Capture the cell that displays the provided text and extract its (x, y) central coordinate. 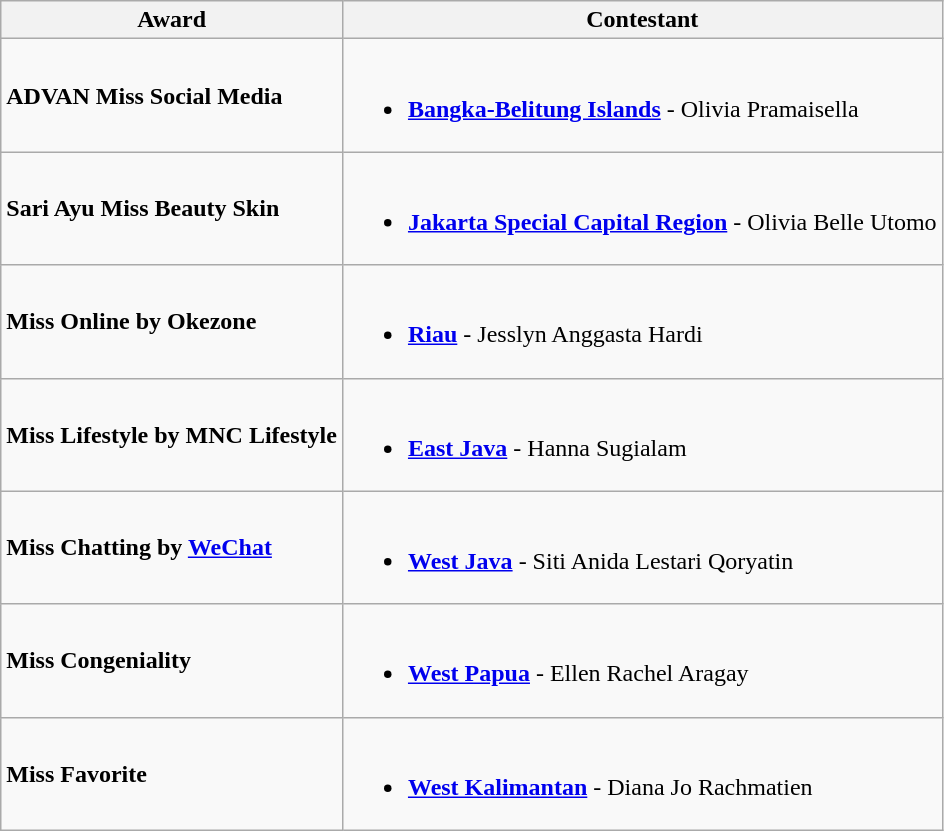
Sari Ayu Miss Beauty Skin (172, 208)
Jakarta Special Capital Region - Olivia Belle Utomo (642, 208)
Miss Online by Okezone (172, 322)
ADVAN Miss Social Media (172, 96)
West Papua - Ellen Rachel Aragay (642, 660)
West Kalimantan - Diana Jo Rachmatien (642, 774)
Contestant (642, 20)
Riau - Jesslyn Anggasta Hardi (642, 322)
Bangka-Belitung Islands - Olivia Pramaisella (642, 96)
West Java - Siti Anida Lestari Qoryatin (642, 548)
Miss Chatting by WeChat (172, 548)
Miss Favorite (172, 774)
Miss Congeniality (172, 660)
East Java - Hanna Sugialam (642, 434)
Miss Lifestyle by MNC Lifestyle (172, 434)
Award (172, 20)
